Detect which cell encompasses the target text, then output its (x, y) center coordinate. 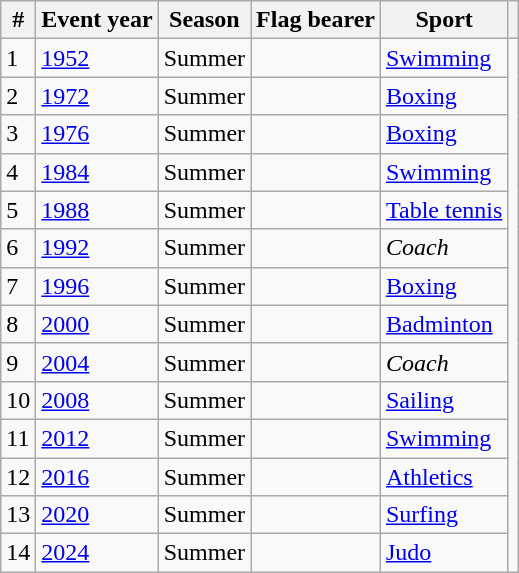
2024 (97, 553)
14 (18, 553)
7 (18, 286)
2 (18, 96)
Sport (444, 20)
1992 (97, 248)
2020 (97, 515)
Surfing (444, 515)
4 (18, 172)
2016 (97, 477)
5 (18, 210)
Season (204, 20)
13 (18, 515)
11 (18, 438)
1972 (97, 96)
1996 (97, 286)
# (18, 20)
Event year (97, 20)
1984 (97, 172)
2012 (97, 438)
12 (18, 477)
Flag bearer (316, 20)
8 (18, 324)
1976 (97, 134)
10 (18, 400)
Athletics (444, 477)
2004 (97, 362)
1952 (97, 58)
2000 (97, 324)
Table tennis (444, 210)
Sailing (444, 400)
6 (18, 248)
2008 (97, 400)
Badminton (444, 324)
9 (18, 362)
3 (18, 134)
1 (18, 58)
Judo (444, 553)
1988 (97, 210)
